Identify which cell holds the provided text, then report its (X, Y) central coordinate. 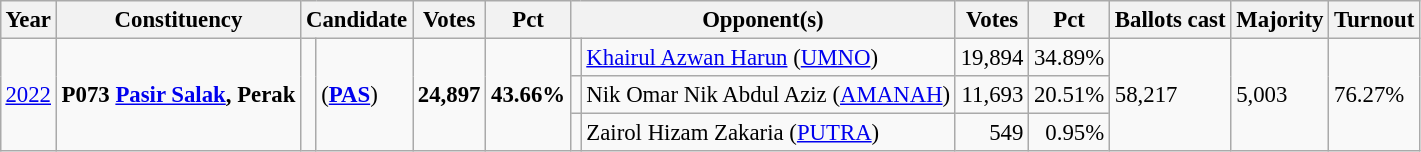
20.51% (1070, 95)
Turnout (1374, 20)
Ballots cast (1170, 20)
11,693 (992, 95)
Khairul Azwan Harun (UMNO) (768, 57)
P073 Pasir Salak, Perak (178, 94)
Candidate (357, 20)
Nik Omar Nik Abdul Aziz (AMANAH) (768, 95)
0.95% (1070, 133)
Constituency (178, 20)
Year (28, 20)
Opponent(s) (762, 20)
2022 (28, 94)
(PAS) (364, 94)
Majority (1280, 20)
Zairol Hizam Zakaria (PUTRA) (768, 133)
549 (992, 133)
5,003 (1280, 94)
58,217 (1170, 94)
43.66% (528, 94)
19,894 (992, 57)
24,897 (450, 94)
34.89% (1070, 57)
76.27% (1374, 94)
